Locate the cell with the specified text and output its [x, y] center coordinate. 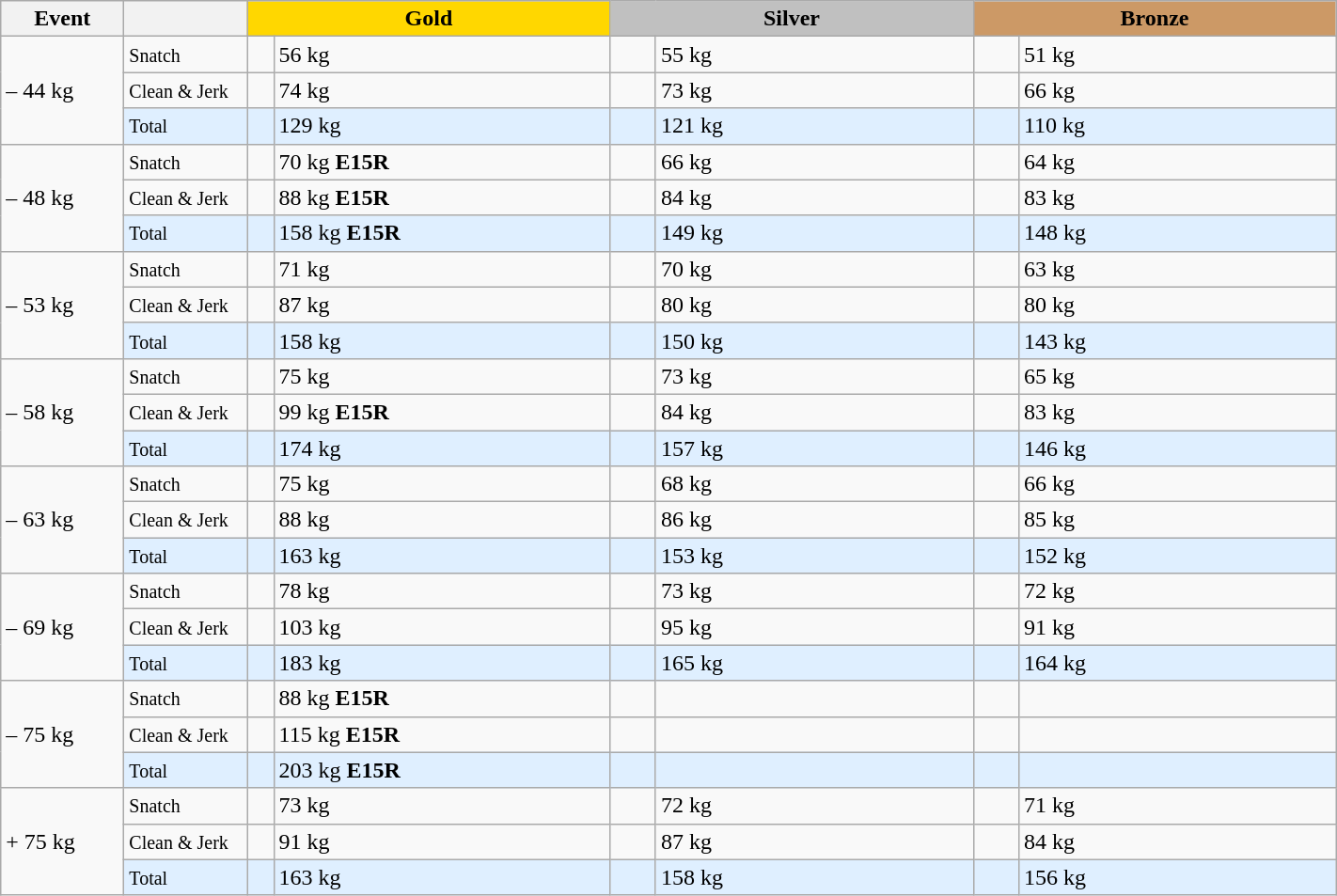
183 kg [442, 663]
103 kg [442, 627]
– 69 kg [62, 627]
86 kg [814, 520]
55 kg [814, 55]
121 kg [814, 126]
148 kg [1177, 233]
56 kg [442, 55]
153 kg [814, 556]
– 75 kg [62, 734]
99 kg E15R [442, 412]
– 48 kg [62, 197]
165 kg [814, 663]
– 63 kg [62, 520]
95 kg [814, 627]
– 58 kg [62, 412]
51 kg [1177, 55]
63 kg [1177, 269]
110 kg [1177, 126]
85 kg [1177, 520]
Silver [792, 19]
68 kg [814, 484]
115 kg E15R [442, 734]
Bronze [1155, 19]
– 53 kg [62, 305]
164 kg [1177, 663]
Event [62, 19]
– 44 kg [62, 90]
70 kg [814, 269]
129 kg [442, 126]
156 kg [1177, 877]
150 kg [814, 340]
+ 75 kg [62, 841]
152 kg [1177, 556]
70 kg E15R [442, 162]
78 kg [442, 591]
158 kg E15R [442, 233]
64 kg [1177, 162]
146 kg [1177, 448]
157 kg [814, 448]
Gold [429, 19]
149 kg [814, 233]
203 kg E15R [442, 770]
143 kg [1177, 340]
65 kg [1177, 376]
174 kg [442, 448]
74 kg [442, 90]
88 kg [442, 520]
